Identify which cell holds the provided text, then report its (x, y) central coordinate. 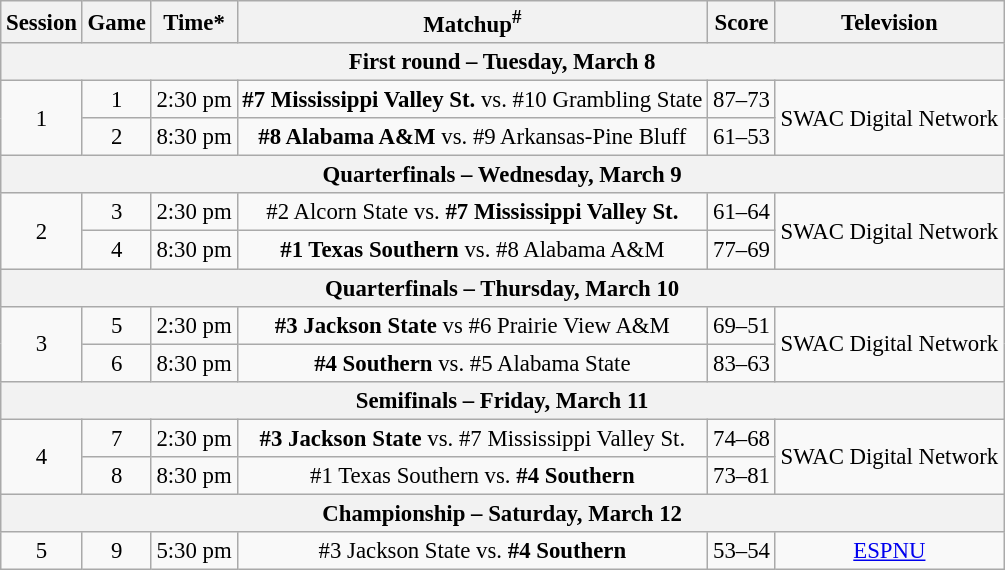
#3 Jackson State vs #6 Prairie View A&M (472, 325)
87–73 (742, 100)
Quarterfinals – Thursday, March 10 (502, 288)
77–69 (742, 250)
Matchup# (472, 22)
Television (889, 22)
69–51 (742, 325)
53–54 (742, 551)
ESPNU (889, 551)
Quarterfinals – Wednesday, March 9 (502, 175)
#3 Jackson State vs. #4 Southern (472, 551)
5:30 pm (194, 551)
Score (742, 22)
9 (116, 551)
Time* (194, 22)
8 (116, 476)
7 (116, 438)
73–81 (742, 476)
Semifinals – Friday, March 11 (502, 400)
#1 Texas Southern vs. #8 Alabama A&M (472, 250)
Game (116, 22)
#7 Mississippi Valley St. vs. #10 Grambling State (472, 100)
Championship – Saturday, March 12 (502, 513)
61–64 (742, 213)
83–63 (742, 363)
#1 Texas Southern vs. #4 Southern (472, 476)
#2 Alcorn State vs. #7 Mississippi Valley St. (472, 213)
#3 Jackson State vs. #7 Mississippi Valley St. (472, 438)
6 (116, 363)
74–68 (742, 438)
First round – Tuesday, March 8 (502, 62)
Session (42, 22)
61–53 (742, 137)
#4 Southern vs. #5 Alabama State (472, 363)
#8 Alabama A&M vs. #9 Arkansas-Pine Bluff (472, 137)
